Locate the cell with the specified text and output its [x, y] center coordinate. 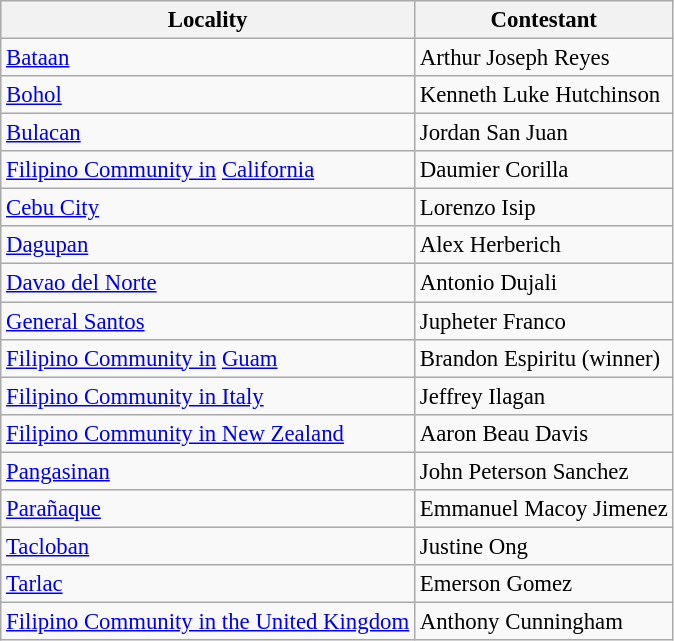
Bohol [208, 95]
Jeffrey Ilagan [544, 396]
Filipino Community in Guam [208, 358]
Anthony Cunningham [544, 621]
Jupheter Franco [544, 321]
General Santos [208, 321]
Emmanuel Macoy Jimenez [544, 509]
Pangasinan [208, 471]
Daumier Corilla [544, 170]
Justine Ong [544, 546]
Dagupan [208, 245]
Filipino Community in New Zealand [208, 433]
Locality [208, 20]
Tarlac [208, 584]
Kenneth Luke Hutchinson [544, 95]
Emerson Gomez [544, 584]
John Peterson Sanchez [544, 471]
Lorenzo Isip [544, 208]
Aaron Beau Davis [544, 433]
Arthur Joseph Reyes [544, 58]
Antonio Dujali [544, 283]
Parañaque [208, 509]
Bulacan [208, 133]
Contestant [544, 20]
Filipino Community in the United Kingdom [208, 621]
Bataan [208, 58]
Filipino Community in Italy [208, 396]
Tacloban [208, 546]
Jordan San Juan [544, 133]
Alex Herberich [544, 245]
Davao del Norte [208, 283]
Filipino Community in California [208, 170]
Cebu City [208, 208]
Brandon Espiritu (winner) [544, 358]
